From the cell containing the given text, extract its center point as [X, Y] coordinate. 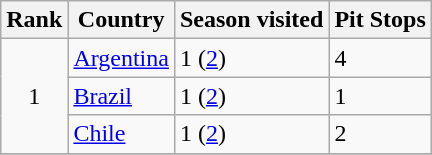
Country [122, 20]
Pit Stops [380, 20]
Chile [122, 134]
Brazil [122, 96]
Season visited [251, 20]
4 [380, 58]
Rank [34, 20]
Argentina [122, 58]
2 [380, 134]
